Scan for the cell matching the given text and deliver its (X, Y) coordinate at center. 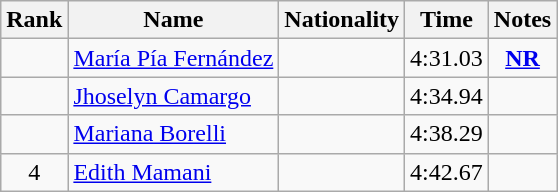
4 (34, 172)
Notes (522, 20)
Name (174, 20)
Rank (34, 20)
María Pía Fernández (174, 58)
4:34.94 (447, 96)
Time (447, 20)
NR (522, 58)
Nationality (342, 20)
4:38.29 (447, 134)
4:31.03 (447, 58)
4:42.67 (447, 172)
Jhoselyn Camargo (174, 96)
Mariana Borelli (174, 134)
Edith Mamani (174, 172)
